Detect which cell encompasses the target text, then output its [x, y] center coordinate. 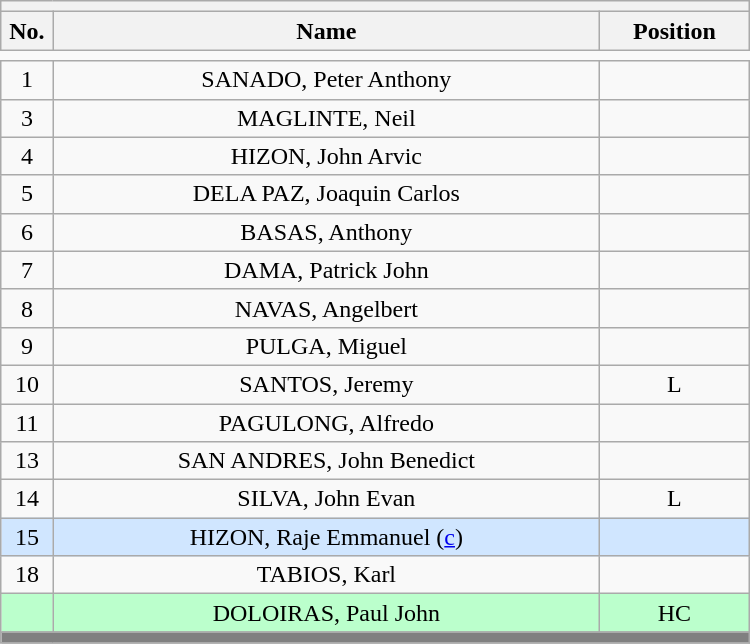
HIZON, John Arvic [326, 156]
SANADO, Peter Anthony [326, 80]
DOLOIRAS, Paul John [326, 613]
7 [27, 270]
Name [326, 31]
6 [27, 232]
NAVAS, Angelbert [326, 308]
DELA PAZ, Joaquin Carlos [326, 194]
3 [27, 118]
TABIOS, Karl [326, 575]
BASAS, Anthony [326, 232]
11 [27, 423]
SAN ANDRES, John Benedict [326, 461]
Position [675, 31]
HIZON, Raje Emmanuel (c) [326, 537]
No. [27, 31]
SANTOS, Jeremy [326, 384]
5 [27, 194]
18 [27, 575]
10 [27, 384]
4 [27, 156]
HC [675, 613]
PAGULONG, Alfredo [326, 423]
9 [27, 346]
SILVA, John Evan [326, 499]
PULGA, Miguel [326, 346]
1 [27, 80]
8 [27, 308]
15 [27, 537]
13 [27, 461]
DAMA, Patrick John [326, 270]
MAGLINTE, Neil [326, 118]
14 [27, 499]
